Identify which cell holds the provided text, then report its [x, y] central coordinate. 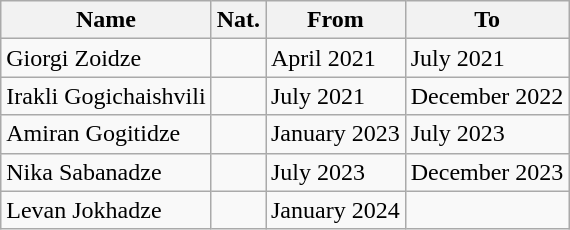
Nat. [238, 20]
December 2022 [487, 96]
To [487, 20]
Levan Jokhadze [106, 210]
Nika Sabanadze [106, 172]
Giorgi Zoidze [106, 58]
April 2021 [336, 58]
January 2023 [336, 134]
Amiran Gogitidze [106, 134]
December 2023 [487, 172]
From [336, 20]
January 2024 [336, 210]
Irakli Gogichaishvili [106, 96]
Name [106, 20]
